Find where the given text appears and provide that cell's center as (X, Y) coordinate. 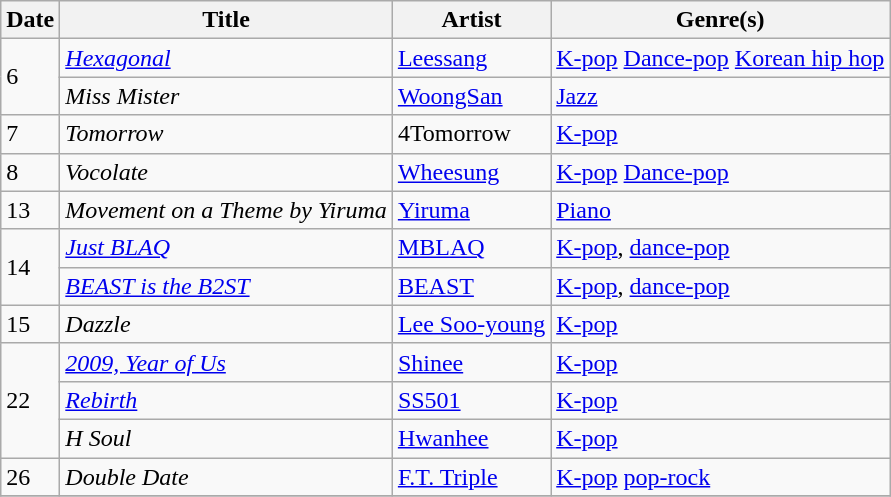
Genre(s) (720, 20)
2009, Year of Us (226, 362)
Yiruma (471, 210)
Double Date (226, 477)
4Tomorrow (471, 134)
Wheesung (471, 172)
WoongSan (471, 96)
K-pop pop-rock (720, 477)
Hwanhee (471, 438)
Date (30, 20)
Hexagonal (226, 58)
Lee Soo-young (471, 324)
6 (30, 77)
8 (30, 172)
Miss Mister (226, 96)
Dazzle (226, 324)
Movement on a Theme by Yiruma (226, 210)
22 (30, 400)
Piano (720, 210)
Leessang (471, 58)
7 (30, 134)
K-pop Dance-pop (720, 172)
26 (30, 477)
F.T. Triple (471, 477)
15 (30, 324)
H Soul (226, 438)
BEAST (471, 286)
Rebirth (226, 400)
SS501 (471, 400)
13 (30, 210)
14 (30, 267)
Just BLAQ (226, 248)
Artist (471, 20)
BEAST is the B2ST (226, 286)
Title (226, 20)
Tomorrow (226, 134)
Jazz (720, 96)
Shinee (471, 362)
Vocolate (226, 172)
K-pop Dance-pop Korean hip hop (720, 58)
MBLAQ (471, 248)
